Search for the cell housing the specified text and yield its [x, y] center coordinate. 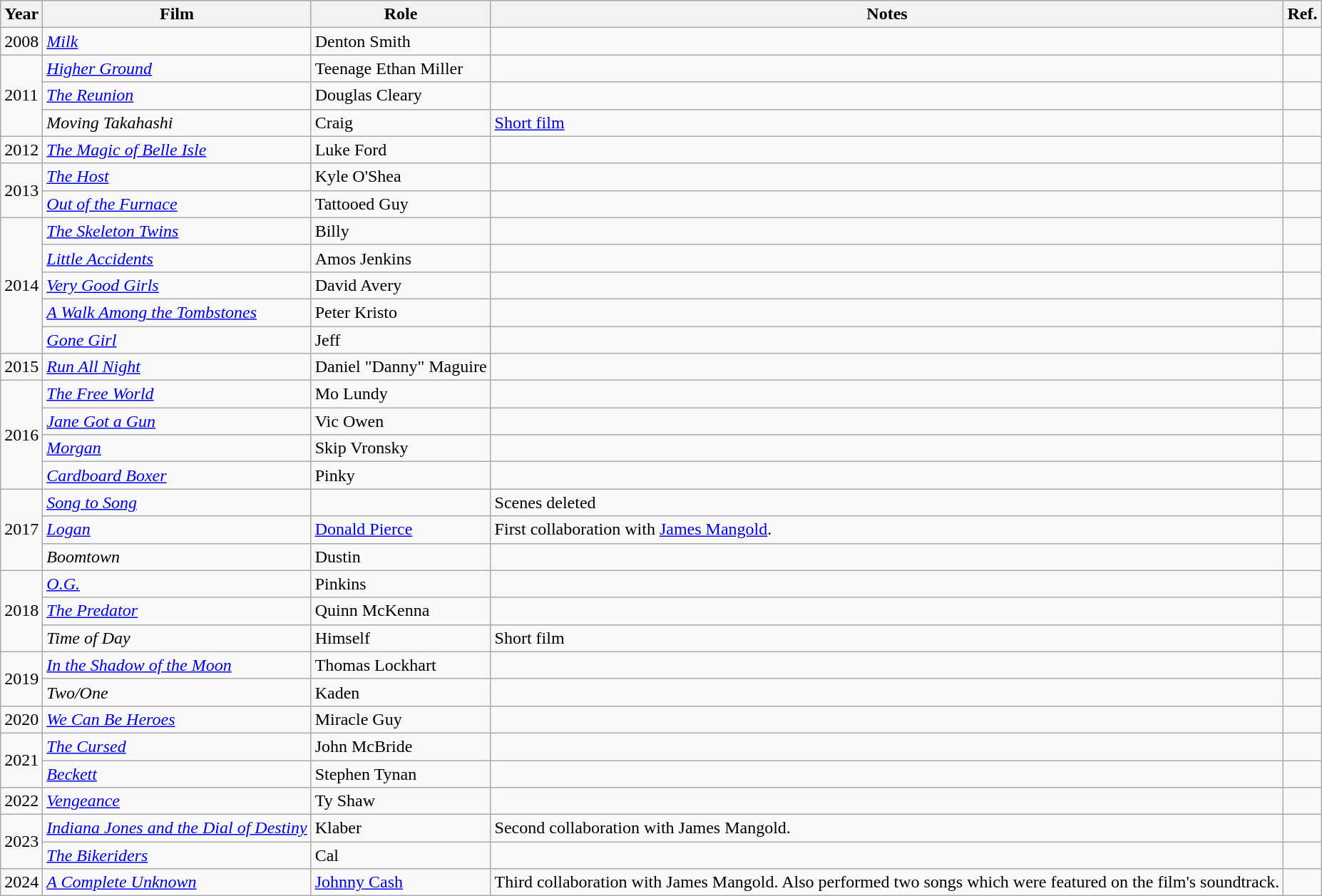
John McBride [401, 746]
Klaber [401, 828]
Jeff [401, 340]
Douglas Cleary [401, 96]
Milk [177, 41]
Ref. [1302, 14]
Vic Owen [401, 421]
Himself [401, 638]
2012 [21, 150]
Time of Day [177, 638]
Year [21, 14]
2017 [21, 530]
Boomtown [177, 557]
Jane Got a Gun [177, 421]
A Complete Unknown [177, 882]
Logan [177, 530]
Peter Kristo [401, 312]
Thomas Lockhart [401, 665]
Higher Ground [177, 68]
Quinn McKenna [401, 611]
Dustin [401, 557]
Cal [401, 855]
Song to Song [177, 503]
2018 [21, 611]
Pinky [401, 475]
Stephen Tynan [401, 773]
2022 [21, 801]
Tattooed Guy [401, 204]
Kyle O'Shea [401, 177]
Daniel "Danny" Maguire [401, 367]
Little Accidents [177, 258]
2008 [21, 41]
Mo Lundy [401, 394]
2021 [21, 760]
2023 [21, 842]
Cardboard Boxer [177, 475]
Second collaboration with James Mangold. [887, 828]
Skip Vronsky [401, 448]
2020 [21, 719]
Kaden [401, 692]
Beckett [177, 773]
Amos Jenkins [401, 258]
The Free World [177, 394]
Third collaboration with James Mangold. Also performed two songs which were featured on the film's soundtrack. [887, 882]
The Cursed [177, 746]
2024 [21, 882]
2016 [21, 435]
Luke Ford [401, 150]
Notes [887, 14]
The Reunion [177, 96]
David Avery [401, 285]
The Predator [177, 611]
Craig [401, 123]
Denton Smith [401, 41]
The Host [177, 177]
Morgan [177, 448]
Very Good Girls [177, 285]
Donald Pierce [401, 530]
2019 [21, 679]
Run All Night [177, 367]
2013 [21, 190]
Miracle Guy [401, 719]
Two/One [177, 692]
Scenes deleted [887, 503]
Indiana Jones and the Dial of Destiny [177, 828]
Role [401, 14]
Ty Shaw [401, 801]
The Magic of Belle Isle [177, 150]
The Skeleton Twins [177, 231]
Vengeance [177, 801]
O.G. [177, 584]
Johnny Cash [401, 882]
A Walk Among the Tombstones [177, 312]
In the Shadow of the Moon [177, 665]
Film [177, 14]
Moving Takahashi [177, 123]
2015 [21, 367]
Pinkins [401, 584]
Teenage Ethan Miller [401, 68]
The Bikeriders [177, 855]
2011 [21, 96]
Billy [401, 231]
Out of the Furnace [177, 204]
2014 [21, 285]
We Can Be Heroes [177, 719]
Gone Girl [177, 340]
First collaboration with James Mangold. [887, 530]
